Output the [X, Y] coordinate of the center of the cell containing the given text.  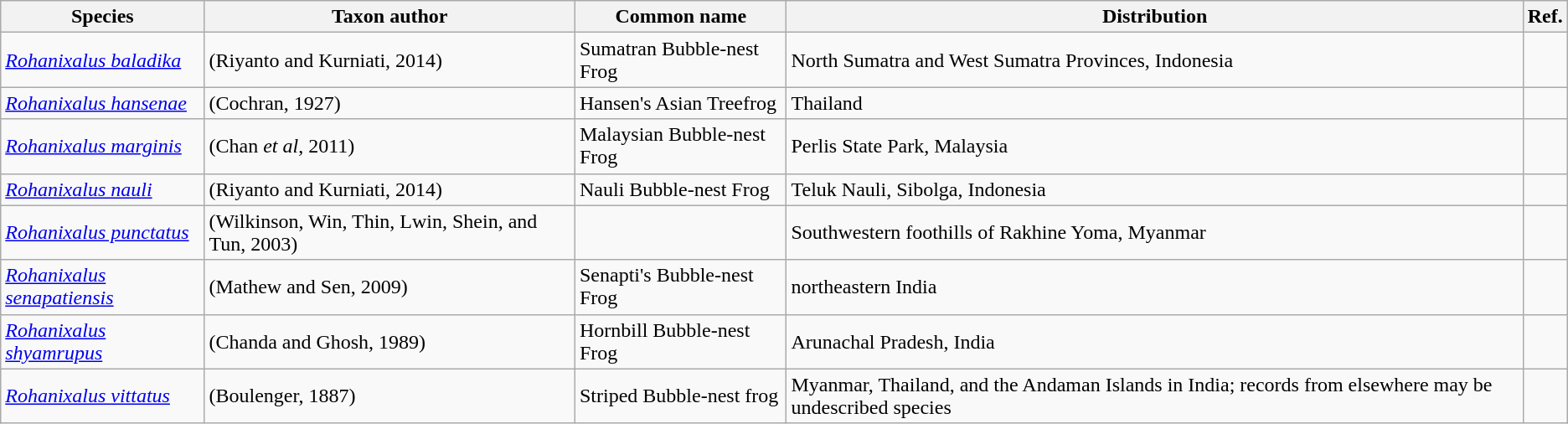
(Chan et al, 2011) [390, 146]
(Wilkinson, Win, Thin, Lwin, Shein, and Tun, 2003) [390, 233]
Species [102, 17]
(Mathew and Sen, 2009) [390, 287]
Striped Bubble-nest frog [680, 396]
Rohanixalus shyamrupus [102, 342]
Rohanixalus marginis [102, 146]
Hansen's Asian Treefrog [680, 103]
Teluk Nauli, Sibolga, Indonesia [1154, 189]
(Boulenger, 1887) [390, 396]
Rohanixalus baladika [102, 60]
Ref. [1545, 17]
Perlis State Park, Malaysia [1154, 146]
Rohanixalus hansenae [102, 103]
Distribution [1154, 17]
Taxon author [390, 17]
Rohanixalus vittatus [102, 396]
Myanmar, Thailand, and the Andaman Islands in India; records from elsewhere may be undescribed species [1154, 396]
Common name [680, 17]
Malaysian Bubble-nest Frog [680, 146]
Senapti's Bubble-nest Frog [680, 287]
Rohanixalus punctatus [102, 233]
Nauli Bubble-nest Frog [680, 189]
Southwestern foothills of Rakhine Yoma, Myanmar [1154, 233]
Arunachal Pradesh, India [1154, 342]
Sumatran Bubble-nest Frog [680, 60]
North Sumatra and West Sumatra Provinces, Indonesia [1154, 60]
(Cochran, 1927) [390, 103]
northeastern India [1154, 287]
Thailand [1154, 103]
(Chanda and Ghosh, 1989) [390, 342]
Rohanixalus senapatiensis [102, 287]
Rohanixalus nauli [102, 189]
Hornbill Bubble-nest Frog [680, 342]
